From the cell containing the given text, extract its center point as (x, y) coordinate. 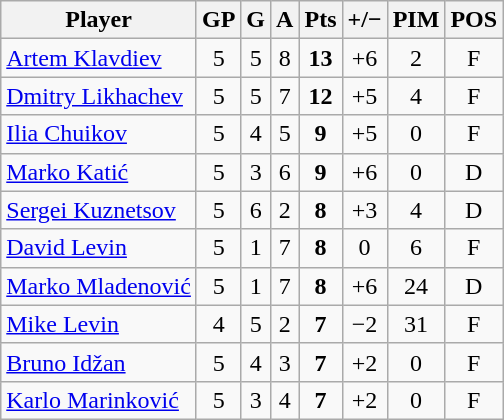
Artem Klavdiev (99, 58)
Dmitry Likhachev (99, 96)
−2 (364, 324)
Ilia Chuikov (99, 134)
Marko Mladenović (99, 286)
POS (474, 20)
Player (99, 20)
+3 (364, 210)
A (285, 20)
13 (320, 58)
PIM (416, 20)
Karlo Marinković (99, 400)
12 (320, 96)
24 (416, 286)
David Levin (99, 248)
+/− (364, 20)
G (256, 20)
31 (416, 324)
Marko Katić (99, 172)
Sergei Kuznetsov (99, 210)
Bruno Idžan (99, 362)
GP (218, 20)
Pts (320, 20)
Mike Levin (99, 324)
